Detect which cell encompasses the target text, then output its [X, Y] center coordinate. 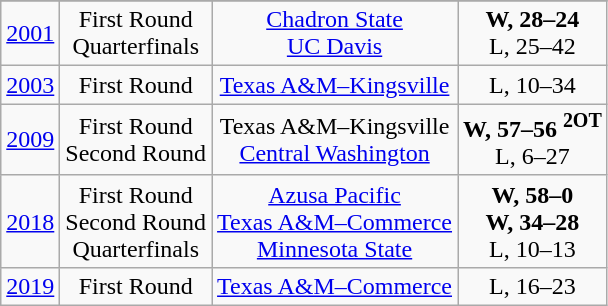
2018 [30, 221]
First RoundSecond Round [136, 140]
Azusa PacificTexas A&M–CommerceMinnesota State [335, 221]
L, 10–34 [533, 85]
First RoundQuarterfinals [136, 34]
Texas A&M–KingsvilleCentral Washington [335, 140]
2003 [30, 85]
First RoundSecond RoundQuarterfinals [136, 221]
2001 [30, 34]
L, 16–23 [533, 286]
2019 [30, 286]
W, 28–24L, 25–42 [533, 34]
Texas A&M–Kingsville [335, 85]
Texas A&M–Commerce [335, 286]
W, 57–56 2OTL, 6–27 [533, 140]
Chadron StateUC Davis [335, 34]
W, 58–0W, 34–28L, 10–13 [533, 221]
2009 [30, 140]
